Provide the (X, Y) coordinate of the cell's center where the given text is located.  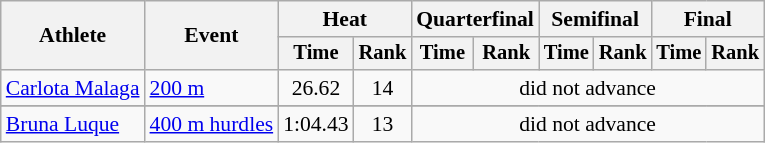
Carlota Malaga (73, 88)
200 m (212, 88)
Bruna Luque (73, 124)
Event (212, 36)
1:04.43 (316, 124)
400 m hurdles (212, 124)
Final (707, 19)
Athlete (73, 36)
Semifinal (595, 19)
13 (383, 124)
Quarterfinal (475, 19)
Heat (344, 19)
26.62 (316, 88)
14 (383, 88)
